Return (x, y) of the center of cell containing provided text 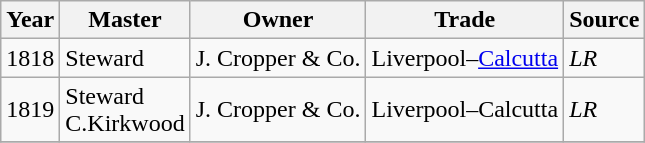
1819 (30, 110)
Year (30, 20)
StewardC.Kirkwood (125, 110)
Owner (278, 20)
Trade (465, 20)
Steward (125, 58)
Master (125, 20)
Source (604, 20)
1818 (30, 58)
